Scan for the cell matching the given text and deliver its [x, y] coordinate at center. 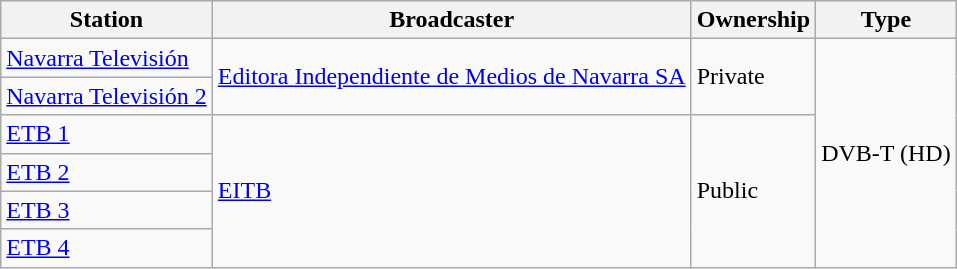
Station [107, 20]
ETB 2 [107, 172]
ETB 1 [107, 134]
EITB [452, 191]
Navarra Televisión [107, 58]
Ownership [753, 20]
Type [886, 20]
Public [753, 191]
Editora Independiente de Medios de Navarra SA [452, 77]
ETB 4 [107, 248]
Navarra Televisión 2 [107, 96]
DVB-T (HD) [886, 153]
Broadcaster [452, 20]
Private [753, 77]
ETB 3 [107, 210]
